Search for the cell housing the specified text and yield its (X, Y) center coordinate. 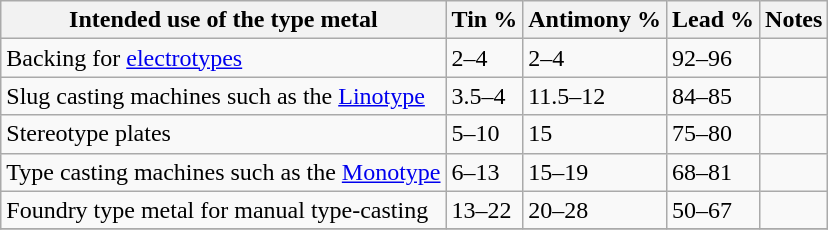
Backing for electrotypes (224, 58)
15–19 (595, 172)
15 (595, 134)
50–67 (712, 210)
84–85 (712, 96)
6–13 (484, 172)
Type casting machines such as the Monotype (224, 172)
5–10 (484, 134)
Slug casting machines such as the Linotype (224, 96)
11.5–12 (595, 96)
Foundry type metal for manual type-casting (224, 210)
Antimony % (595, 20)
20–28 (595, 210)
75–80 (712, 134)
Lead % (712, 20)
68–81 (712, 172)
Stereotype plates (224, 134)
3.5–4 (484, 96)
Intended use of the type metal (224, 20)
Tin % (484, 20)
Notes (794, 20)
13–22 (484, 210)
92–96 (712, 58)
